Find where the given text appears and provide that cell's center as (x, y) coordinate. 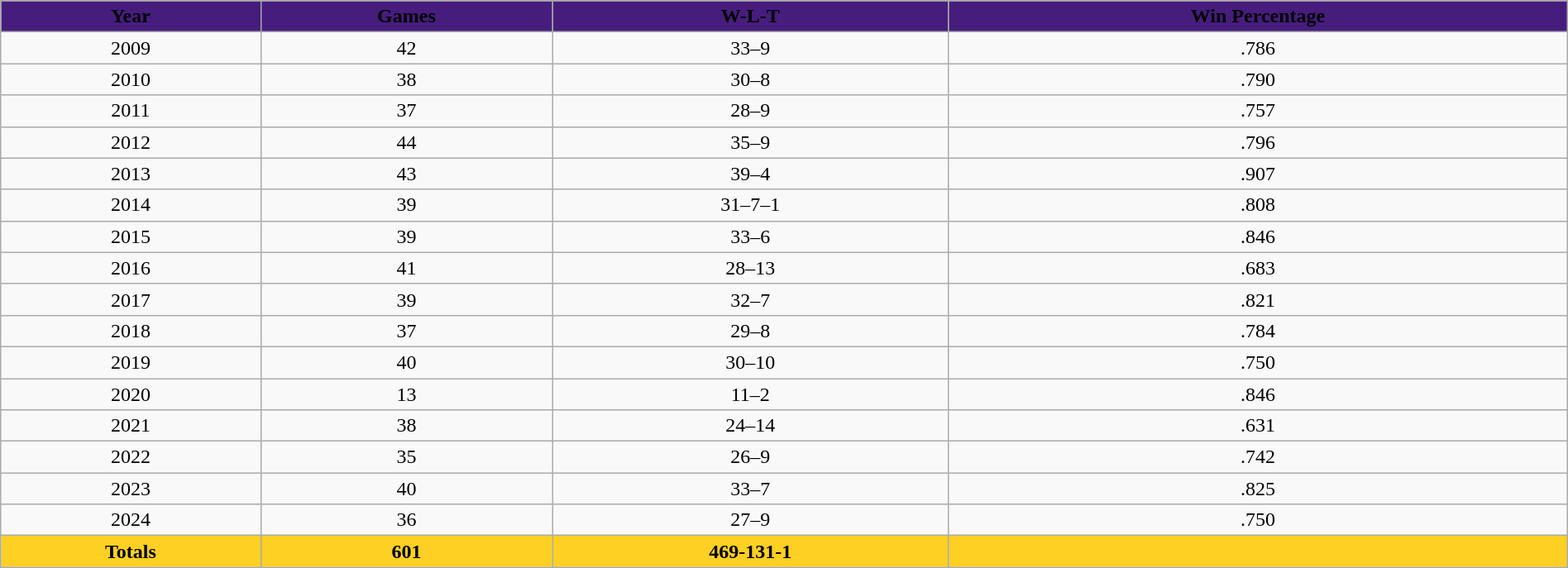
2009 (131, 48)
11–2 (751, 394)
43 (407, 174)
28–13 (751, 268)
2016 (131, 268)
30–8 (751, 79)
41 (407, 268)
42 (407, 48)
.808 (1258, 205)
.631 (1258, 426)
24–14 (751, 426)
601 (407, 551)
44 (407, 142)
13 (407, 394)
29–8 (751, 331)
36 (407, 520)
31–7–1 (751, 205)
.796 (1258, 142)
2023 (131, 489)
30–10 (751, 362)
33–9 (751, 48)
28–9 (751, 111)
469-131-1 (751, 551)
2020 (131, 394)
39–4 (751, 174)
33–6 (751, 236)
2010 (131, 79)
Totals (131, 551)
.757 (1258, 111)
32–7 (751, 299)
.784 (1258, 331)
.742 (1258, 457)
2011 (131, 111)
Games (407, 17)
27–9 (751, 520)
2014 (131, 205)
.790 (1258, 79)
2018 (131, 331)
2019 (131, 362)
26–9 (751, 457)
2017 (131, 299)
.683 (1258, 268)
2024 (131, 520)
W-L-T (751, 17)
33–7 (751, 489)
2022 (131, 457)
2012 (131, 142)
35–9 (751, 142)
2015 (131, 236)
2013 (131, 174)
.825 (1258, 489)
.907 (1258, 174)
Win Percentage (1258, 17)
.821 (1258, 299)
Year (131, 17)
35 (407, 457)
2021 (131, 426)
.786 (1258, 48)
